Return the [X, Y] coordinate for the center point of the cell that contains the specified text.  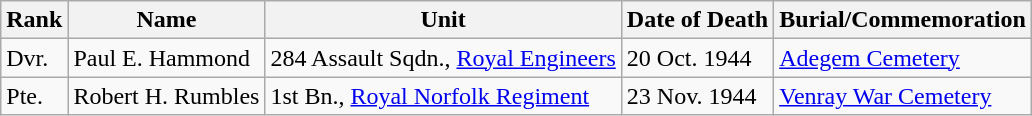
Rank [34, 20]
23 Nov. 1944 [697, 96]
Pte. [34, 96]
Date of Death [697, 20]
Name [166, 20]
20 Oct. 1944 [697, 58]
1st Bn., Royal Norfolk Regiment [443, 96]
Dvr. [34, 58]
Venray War Cemetery [903, 96]
Adegem Cemetery [903, 58]
Burial/Commemoration [903, 20]
284 Assault Sqdn., Royal Engineers [443, 58]
Unit [443, 20]
Paul E. Hammond [166, 58]
Robert H. Rumbles [166, 96]
